Detect which cell encompasses the target text, then output its (x, y) center coordinate. 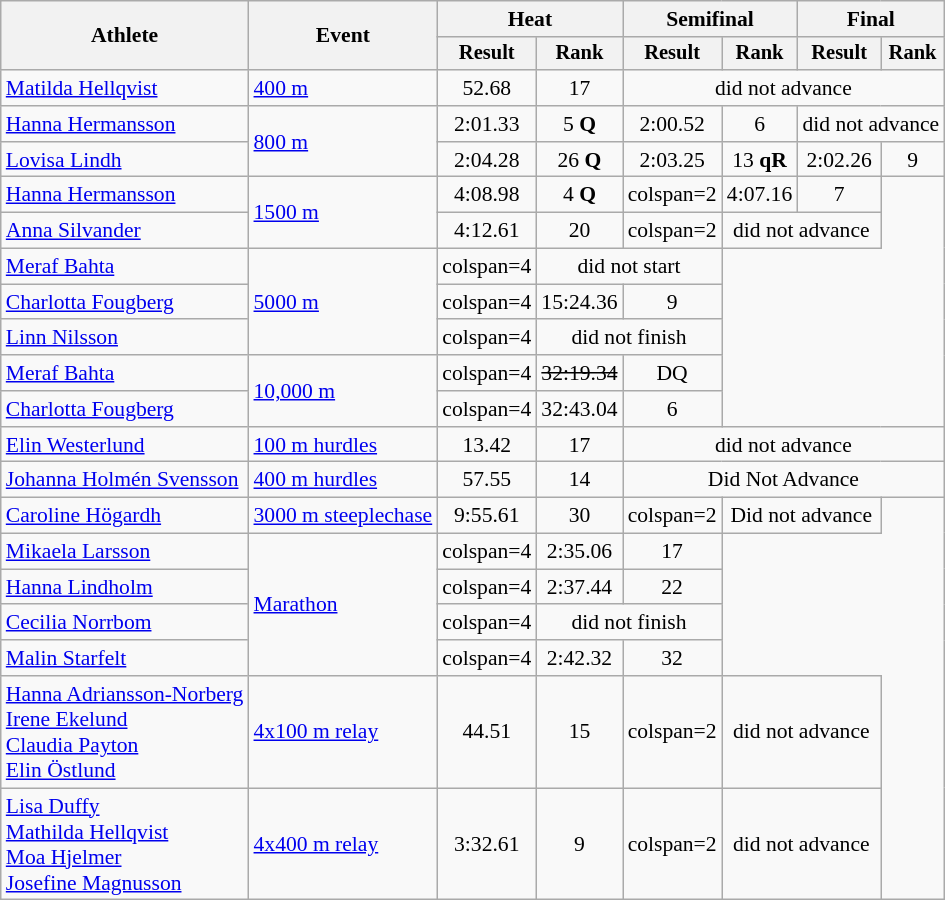
20 (579, 231)
5 Q (579, 124)
Marathon (342, 605)
Anna Silvander (125, 231)
4:08.98 (486, 195)
4x100 m relay (342, 732)
7 (838, 195)
2:03.25 (672, 160)
Hanna Lindholm (125, 587)
4x400 m relay (342, 844)
2:02.26 (838, 160)
52.68 (486, 88)
Mikaela Larsson (125, 552)
400 m (342, 88)
Lisa DuffyMathilda HellqvistMoa HjelmerJosefine Magnusson (125, 844)
14 (579, 480)
Did Not Advance (784, 480)
Linn Nilsson (125, 338)
2:35.06 (579, 552)
800 m (342, 142)
13 qR (760, 160)
Malin Starfelt (125, 658)
Athlete (125, 36)
Final (870, 19)
4 Q (579, 195)
Caroline Högardh (125, 516)
Cecilia Norrbom (125, 623)
Semifinal (710, 19)
2:37.44 (579, 587)
2:42.32 (579, 658)
Matilda Hellqvist (125, 88)
5000 m (342, 302)
4:07.16 (760, 195)
Heat (530, 19)
2:01.33 (486, 124)
15:24.36 (579, 302)
2:00.52 (672, 124)
4:12.61 (486, 231)
Did not advance (802, 516)
10,000 m (342, 390)
32:19.34 (579, 373)
Elin Westerlund (125, 445)
32 (672, 658)
57.55 (486, 480)
22 (672, 587)
3000 m steeplechase (342, 516)
32:43.04 (579, 409)
9:55.61 (486, 516)
DQ (672, 373)
3:32.61 (486, 844)
Johanna Holmén Svensson (125, 480)
30 (579, 516)
1500 m (342, 212)
Hanna Adriansson-NorbergIrene EkelundClaudia PaytonElin Östlund (125, 732)
13.42 (486, 445)
did not start (628, 267)
26 Q (579, 160)
100 m hurdles (342, 445)
Lovisa Lindh (125, 160)
15 (579, 732)
Event (342, 36)
400 m hurdles (342, 480)
2:04.28 (486, 160)
44.51 (486, 732)
